Provide the [x, y] coordinate of the cell's center where the given text is located.  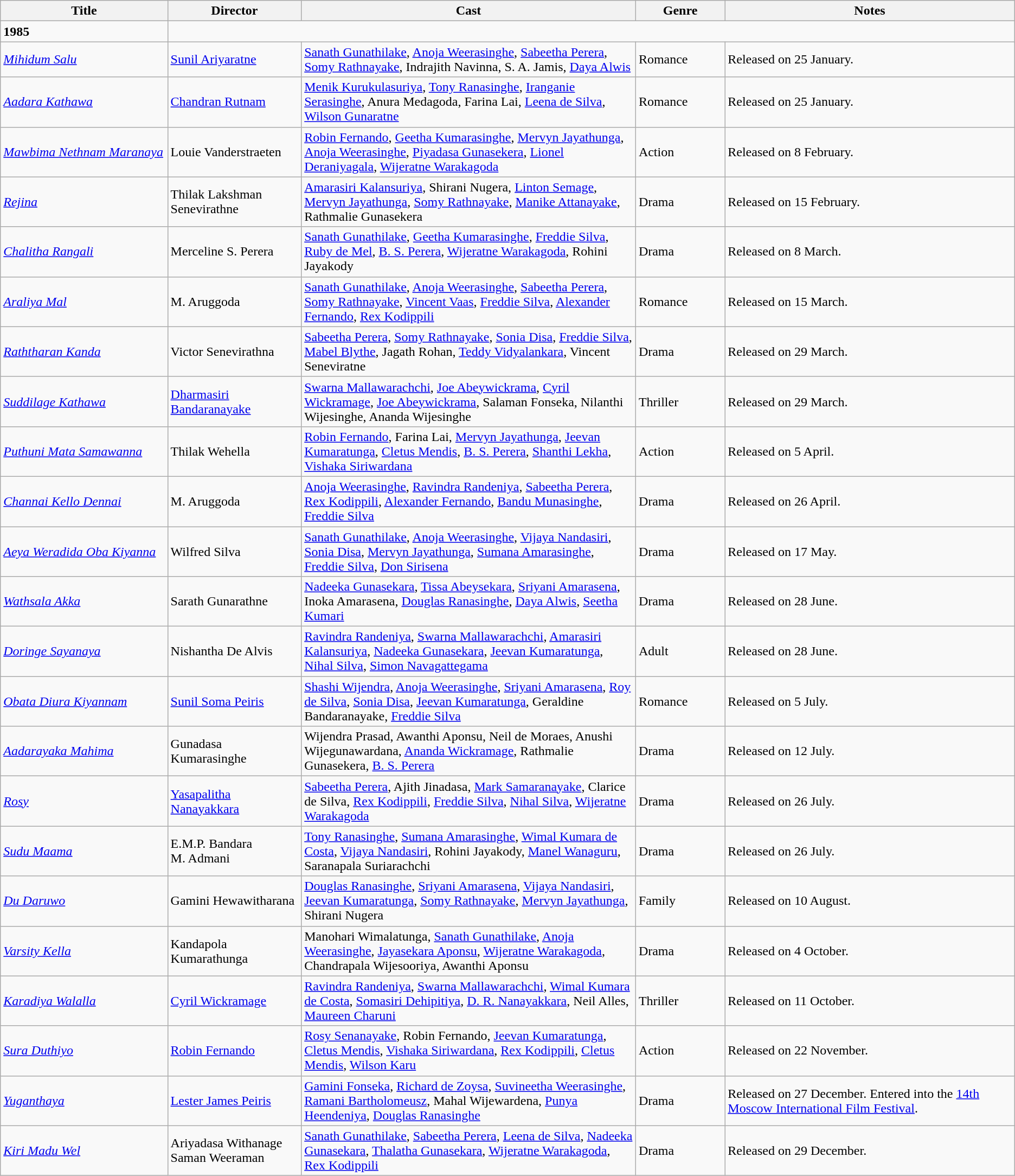
Sanath Gunathilake, Anoja Weerasinghe, Sabeetha Perera, Somy Rathnayake, Indrajith Navinna, S. A. Jamis, Daya Alwis [468, 60]
Kiri Madu Wel [84, 1151]
Ravindra Randeniya, Swarna Mallawarachchi, Wimal Kumara de Costa, Somasiri Dehipitiya, D. R. Nanayakkara, Neil Alles, Maureen Charuni [468, 1001]
Du Daruwo [84, 901]
Wathsala Akka [84, 602]
Nadeeka Gunasekara, Tissa Abeysekara, Sriyani Amarasena, Inoka Amarasena, Douglas Ranasinghe, Daya Alwis, Seetha Kumari [468, 602]
Robin Fernando, Farina Lai, Mervyn Jayathunga, Jeevan Kumaratunga, Cletus Mendis, B. S. Perera, Shanthi Lekha, Vishaka Siriwardana [468, 451]
Rejina [84, 202]
Channai Kello Dennai [84, 501]
Sarath Gunarathne [234, 602]
Sabeetha Perera, Ajith Jinadasa, Mark Samaranayake, Clarice de Silva, Rex Kodippili, Freddie Silva, Nihal Silva, Wijeratne Warakagoda [468, 801]
Yasapalitha Nanayakkara [234, 801]
Swarna Mallawarachchi, Joe Abeywickrama, Cyril Wickramage, Joe Abeywickrama, Salaman Fonseka, Nilanthi Wijesinghe, Ananda Wijesinghe [468, 401]
Released on 12 July. [870, 751]
E.M.P. Bandara M. Admani [234, 851]
Varsity Kella [84, 951]
Released on 15 March. [870, 302]
Ravindra Randeniya, Swarna Mallawarachchi, Amarasiri Kalansuriya, Nadeeka Gunasekara, Jeevan Kumaratunga, Nihal Silva, Simon Navagattegama [468, 651]
Sudu Maama [84, 851]
Cast [468, 11]
Amarasiri Kalansuriya, Shirani Nugera, Linton Semage, Mervyn Jayathunga, Somy Rathnayake, Manike Attanayake, Rathmalie Gunasekera [468, 202]
Louie Vanderstraeten [234, 152]
Robin Fernando, Geetha Kumarasinghe, Mervyn Jayathunga, Anoja Weerasinghe, Piyadasa Gunasekera, Lionel Deraniyagala, Wijeratne Warakagoda [468, 152]
Sanath Gunathilake, Sabeetha Perera, Leena de Silva, Nadeeka Gunasekara, Thalatha Gunasekara, Wijeratne Warakagoda, Rex Kodippili [468, 1151]
Title [84, 11]
Dharmasiri Bandaranayake [234, 401]
Aadarayaka Mahima [84, 751]
Adult [680, 651]
Doringe Sayanaya [84, 651]
Genre [680, 11]
Rosy Senanayake, Robin Fernando, Jeevan Kumaratunga, Cletus Mendis, Vishaka Siriwardana, Rex Kodippili, Cletus Mendis, Wilson Karu [468, 1051]
Thilak Wehella [234, 451]
Yuganthaya [84, 1101]
Raththaran Kanda [84, 351]
Cyril Wickramage [234, 1001]
Released on 22 November. [870, 1051]
Kandapola Kumarathunga [234, 951]
Robin Fernando [234, 1051]
Karadiya Walalla [84, 1001]
Lester James Peiris [234, 1101]
Nishantha De Alvis [234, 651]
Tony Ranasinghe, Sumana Amarasinghe, Wimal Kumara de Costa, Vijaya Nandasiri, Rohini Jayakody, Manel Wanaguru, Saranapala Suriarachchi [468, 851]
Notes [870, 11]
Anoja Weerasinghe, Ravindra Randeniya, Sabeetha Perera, Rex Kodippili, Alexander Fernando, Bandu Munasinghe, Freddie Silva [468, 501]
Puthuni Mata Samawanna [84, 451]
Merceline S. Perera [234, 252]
Wilfred Silva [234, 551]
Sanath Gunathilake, Anoja Weerasinghe, Vijaya Nandasiri, Sonia Disa, Mervyn Jayathunga, Sumana Amarasinghe, Freddie Silva, Don Sirisena [468, 551]
Wijendra Prasad, Awanthi Aponsu, Neil de Moraes, Anushi Wijegunawardana, Ananda Wickramage, Rathmalie Gunasekera, B. S. Perera [468, 751]
Mawbima Nethnam Maranaya [84, 152]
Released on 8 March. [870, 252]
Aeya Weradida Oba Kiyanna [84, 551]
Released on 5 April. [870, 451]
Manohari Wimalatunga, Sanath Gunathilake, Anoja Weerasinghe, Jayasekara Aponsu, Wijeratne Warakagoda, Chandrapala Wijesooriya, Awanthi Aponsu [468, 951]
Ariyadasa Withanage Saman Weeraman [234, 1151]
Chalitha Rangali [84, 252]
Douglas Ranasinghe, Sriyani Amarasena, Vijaya Nandasiri, Jeevan Kumaratunga, Somy Rathnayake, Mervyn Jayathunga, Shirani Nugera [468, 901]
Aadara Kathawa [84, 102]
Gunadasa Kumarasinghe [234, 751]
Released on 11 October. [870, 1001]
Released on 5 July. [870, 701]
Released on 26 April. [870, 501]
Mihidum Salu [84, 60]
Obata Diura Kiyannam [84, 701]
1985 [84, 31]
Victor Senevirathna [234, 351]
Released on 29 December. [870, 1151]
Sura Duthiyo [84, 1051]
Rosy [84, 801]
Shashi Wijendra, Anoja Weerasinghe, Sriyani Amarasena, Roy de Silva, Sonia Disa, Jeevan Kumaratunga, Geraldine Bandaranayake, Freddie Silva [468, 701]
Suddilage Kathawa [84, 401]
Sanath Gunathilake, Anoja Weerasinghe, Sabeetha Perera, Somy Rathnayake, Vincent Vaas, Freddie Silva, Alexander Fernando, Rex Kodippili [468, 302]
Family [680, 901]
Gamini Hewawitharana [234, 901]
Gamini Fonseka, Richard de Zoysa, Suvineetha Weerasinghe, Ramani Bartholomeusz, Mahal Wijewardena, Punya Heendeniya, Douglas Ranasinghe [468, 1101]
Sabeetha Perera, Somy Rathnayake, Sonia Disa, Freddie Silva, Mabel Blythe, Jagath Rohan, Teddy Vidyalankara, Vincent Seneviratne [468, 351]
Thilak Lakshman Senevirathne [234, 202]
Released on 15 February. [870, 202]
Released on 27 December. Entered into the 14th Moscow International Film Festival. [870, 1101]
Released on 10 August. [870, 901]
Sunil Soma Peiris [234, 701]
Araliya Mal [84, 302]
Sanath Gunathilake, Geetha Kumarasinghe, Freddie Silva, Ruby de Mel, B. S. Perera, Wijeratne Warakagoda, Rohini Jayakody [468, 252]
Released on 4 October. [870, 951]
Released on 8 February. [870, 152]
Sunil Ariyaratne [234, 60]
Director [234, 11]
Menik Kurukulasuriya, Tony Ranasinghe, Iranganie Serasinghe, Anura Medagoda, Farina Lai, Leena de Silva, Wilson Gunaratne [468, 102]
Released on 17 May. [870, 551]
Chandran Rutnam [234, 102]
